Provide the (x, y) coordinate of the cell's center where the given text is located.  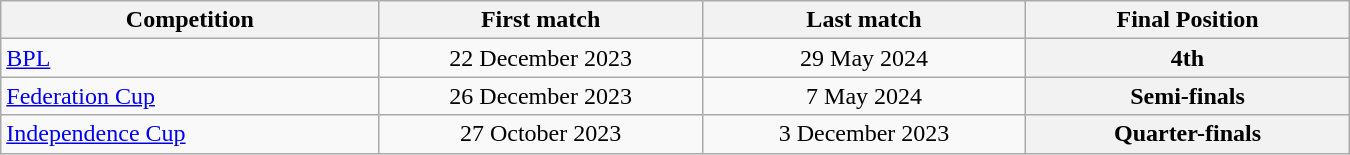
Federation Cup (190, 96)
Semi-finals (1188, 96)
3 December 2023 (864, 134)
Last match (864, 20)
4th (1188, 58)
BPL (190, 58)
First match (540, 20)
Quarter-finals (1188, 134)
26 December 2023 (540, 96)
22 December 2023 (540, 58)
29 May 2024 (864, 58)
Competition (190, 20)
Final Position (1188, 20)
7 May 2024 (864, 96)
27 October 2023 (540, 134)
Independence Cup (190, 134)
